Extract the [X, Y] coordinate from the center of the cell holding the provided text.  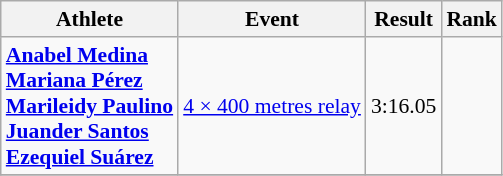
4 × 400 metres relay [272, 106]
Rank [472, 19]
Athlete [90, 19]
Anabel MedinaMariana PérezMarileidy PaulinoJuander SantosEzequiel Suárez [90, 106]
Result [404, 19]
3:16.05 [404, 106]
Event [272, 19]
